Detect which cell encompasses the target text, then output its (x, y) center coordinate. 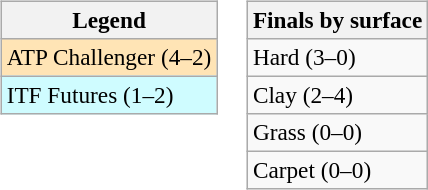
Grass (0–0) (337, 133)
Carpet (0–0) (337, 171)
ITF Futures (1–2) (108, 95)
Hard (3–0) (337, 57)
Finals by surface (337, 20)
ATP Challenger (4–2) (108, 57)
Clay (2–4) (337, 95)
Legend (108, 20)
